Detect which cell encompasses the target text, then output its (X, Y) center coordinate. 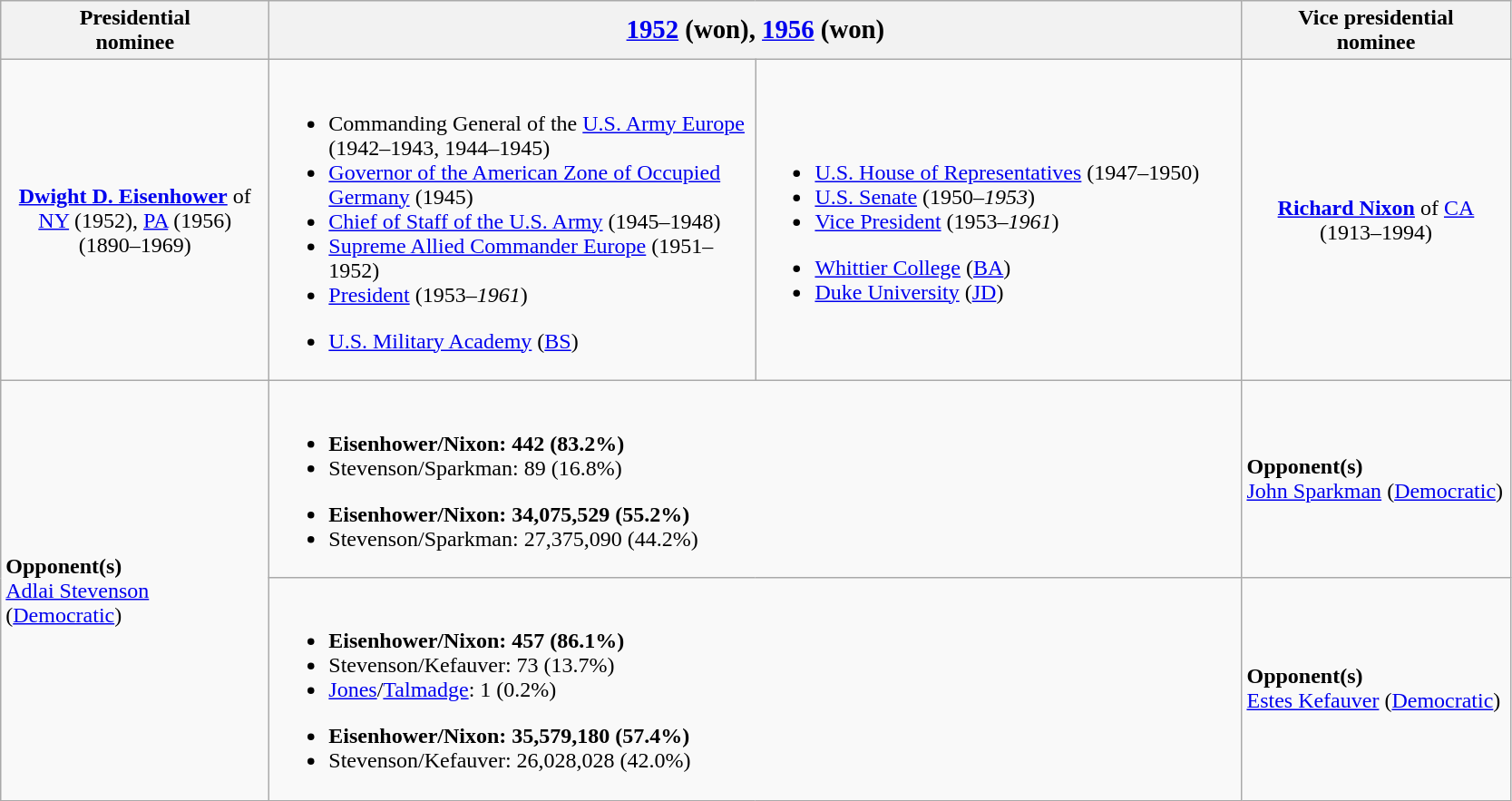
Dwight D. Eisenhower of NY (1952), PA (1956)(1890–1969) (135, 220)
Eisenhower/Nixon: 442 (83.2%)Stevenson/Sparkman: 89 (16.8%)Eisenhower/Nixon: 34,075,529 (55.2%)Stevenson/Sparkman: 27,375,090 (44.2%) (756, 479)
Opponent(s)Estes Kefauver (Democratic) (1376, 689)
U.S. House of Representatives (1947–1950)U.S. Senate (1950–1953)Vice President (1953–1961)Whittier College (BA)Duke University (JD) (999, 220)
Opponent(s)Adlai Stevenson (Democratic) (135, 590)
Richard Nixon of CA(1913–1994) (1376, 220)
Presidentialnominee (135, 31)
1952 (won), 1956 (won) (756, 31)
Opponent(s)John Sparkman (Democratic) (1376, 479)
Vice presidentialnominee (1376, 31)
